Extract the [x, y] coordinate from the center of the cell holding the provided text.  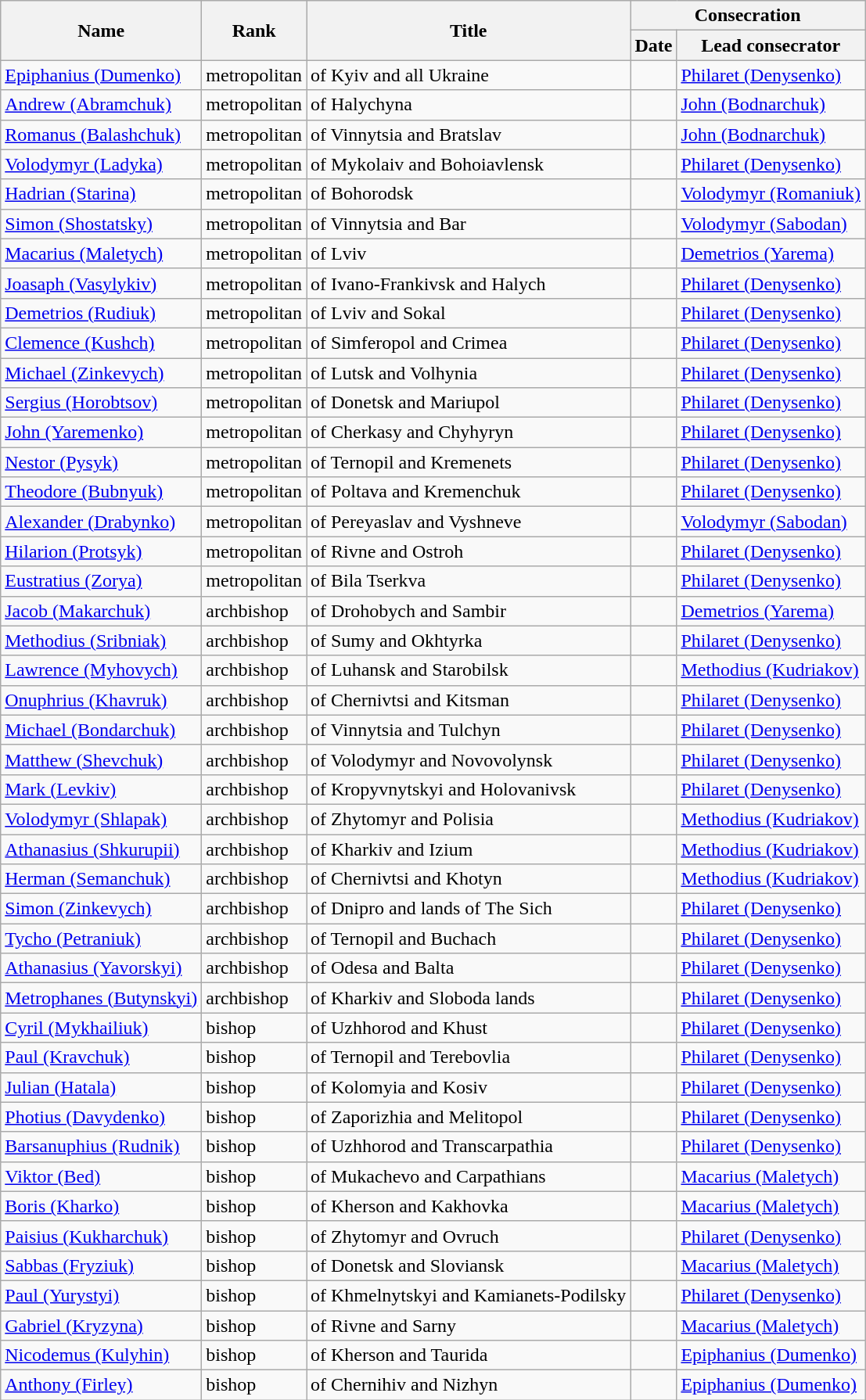
Michael (Zinkevych) [102, 373]
Hilarion (Protsyk) [102, 551]
Paisius (Kukharchuk) [102, 1236]
of Rivne and Ostroh [469, 551]
of Pereyaslav and Vyshneve [469, 522]
of Poltava and Kremenchuk [469, 492]
of Lviv [469, 253]
Boris (Kharko) [102, 1206]
Matthew (Shevchuk) [102, 759]
Anthony (Firley) [102, 1385]
Lead consecrator [771, 45]
Date [654, 45]
of Cherkasy and Chyhyryn [469, 433]
John (Yaremenko) [102, 433]
Clemence (Kushch) [102, 343]
of Donetsk and Mariupol [469, 403]
of Zhytomyr and Ovruch [469, 1236]
of Kolomyia and Kosiv [469, 1087]
Rank [254, 31]
of Kyiv and all Ukraine [469, 75]
Joasaph (Vasylykiv) [102, 283]
of Rivne and Sarny [469, 1326]
of Zaporizhia and Melitopol [469, 1117]
of Kherson and Kakhovka [469, 1206]
of Kropyvnytskyi and Holovanivsk [469, 789]
of Ternopil and Terebovlia [469, 1057]
Volodymyr (Ladyka) [102, 164]
of Halychyna [469, 105]
Hadrian (Starina) [102, 194]
of Sumy and Okhtyrka [469, 641]
Nestor (Pysyk) [102, 462]
Name [102, 31]
of Drohobych and Sambir [469, 611]
Eustratius (Zorya) [102, 581]
Lawrence (Myhovych) [102, 670]
Methodius (Sribniak) [102, 641]
Gabriel (Kryzyna) [102, 1326]
Photius (Davydenko) [102, 1117]
Julian (Hatala) [102, 1087]
of Volodymyr and Novovolynsk [469, 759]
Consecration [748, 16]
Title [469, 31]
Theodore (Bubnyuk) [102, 492]
of Dnipro and lands of The Sich [469, 909]
Athanasius (Shkurupii) [102, 849]
of Kharkiv and Sloboda lands [469, 998]
of Chernihiv and Nizhyn [469, 1385]
of Ternopil and Kremenets [469, 462]
of Lviv and Sokal [469, 313]
Paul (Kravchuk) [102, 1057]
Athanasius (Yavorskyi) [102, 968]
Volodymyr (Romaniuk) [771, 194]
of Mukachevo and Carpathians [469, 1176]
Sabbas (Fryziuk) [102, 1265]
of Odesa and Balta [469, 968]
of Uzhhorod and Khust [469, 1028]
of Ivano-Frankivsk and Halych [469, 283]
Volodymyr (Shlapak) [102, 819]
of Mykolaiv and Bohoiavlensk [469, 164]
Barsanuphius (Rudnik) [102, 1147]
of Donetsk and Sloviansk [469, 1265]
of Lutsk and Volhynia [469, 373]
Nicodemus (Kulyhin) [102, 1355]
of Chernivtsi and Kitsman [469, 700]
Herman (Semanchuk) [102, 879]
Onuphrius (Khavruk) [102, 700]
of Vinnytsia and Tulchyn [469, 730]
of Kharkiv and Izium [469, 849]
of Vinnytsia and Bratslav [469, 135]
of Ternopil and Buchach [469, 939]
Alexander (Drabynko) [102, 522]
Metrophanes (Butynskyi) [102, 998]
Viktor (Bed) [102, 1176]
Paul (Yurystyi) [102, 1295]
Cyril (Mykhailiuk) [102, 1028]
Simon (Shostatsky) [102, 224]
Jacob (Makarchuk) [102, 611]
Demetrios (Rudiuk) [102, 313]
of Luhansk and Starobilsk [469, 670]
of Vinnytsia and Bar [469, 224]
of Chernivtsi and Khotyn [469, 879]
of Kherson and Taurida [469, 1355]
of Bohorodsk [469, 194]
Michael (Bondarchuk) [102, 730]
Simon (Zinkevych) [102, 909]
of Bila Tserkva [469, 581]
of Uzhhorod and Transcarpathia [469, 1147]
Andrew (Abramchuk) [102, 105]
Tycho (Petraniuk) [102, 939]
of Zhytomyr and Polisia [469, 819]
of Simferopol and Crimea [469, 343]
of Khmelnytskyi and Kamianets-Podilsky [469, 1295]
Sergius (Horobtsov) [102, 403]
Mark (Levkiv) [102, 789]
Romanus (Balashchuk) [102, 135]
